Locate the cell with the specified text and output its (x, y) center coordinate. 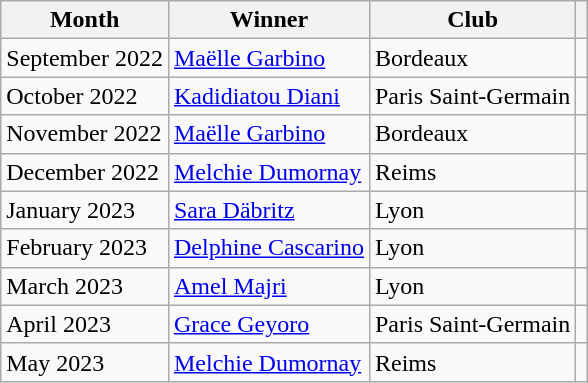
April 2023 (85, 324)
September 2022 (85, 58)
Kadidiatou Diani (268, 96)
Sara Däbritz (268, 210)
Amel Majri (268, 286)
November 2022 (85, 134)
Delphine Cascarino (268, 248)
Winner (268, 20)
October 2022 (85, 96)
January 2023 (85, 210)
February 2023 (85, 248)
Club (472, 20)
December 2022 (85, 172)
March 2023 (85, 286)
Month (85, 20)
Grace Geyoro (268, 324)
May 2023 (85, 362)
